Locate the cell with the specified text and output its (X, Y) center coordinate. 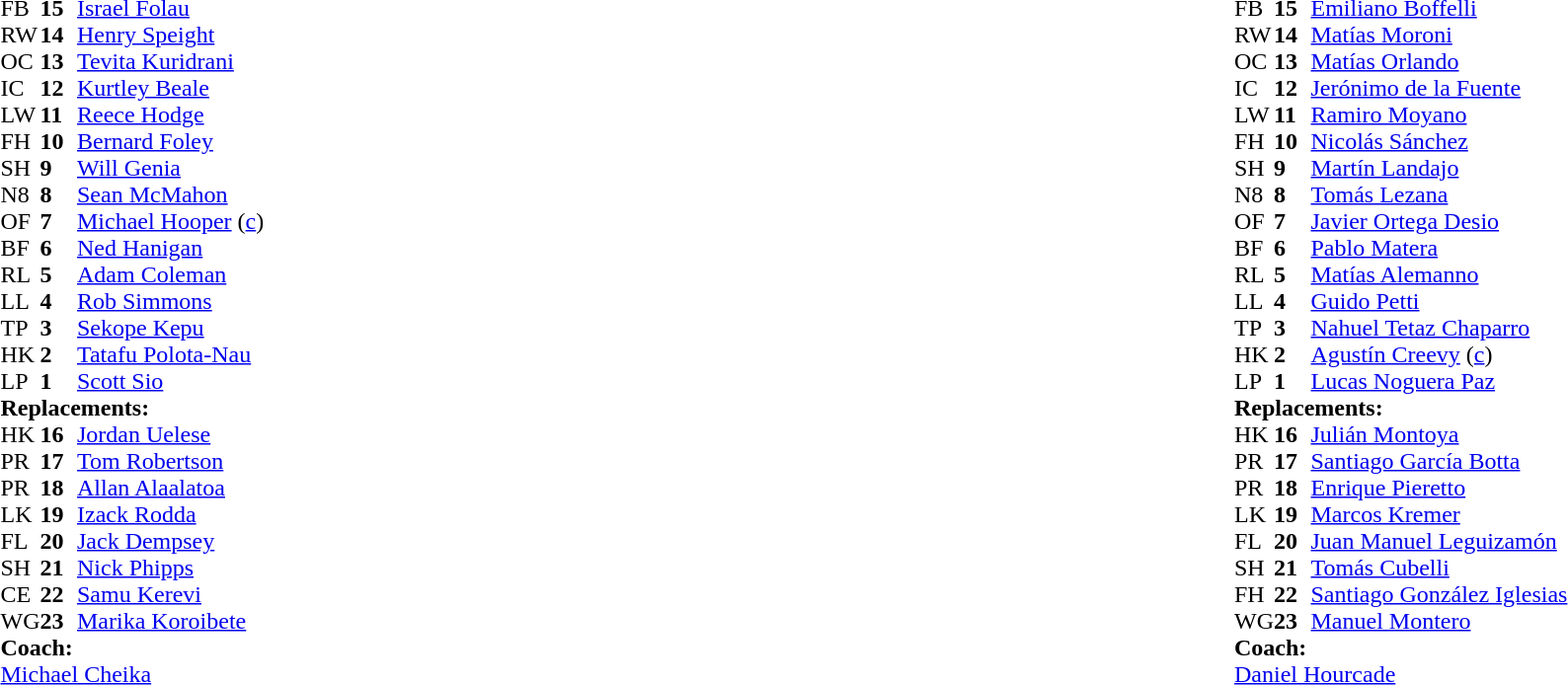
Nick Phipps (170, 569)
Javier Ortega Desio (1440, 221)
Allan Alaalatoa (170, 488)
Enrique Pieretto (1440, 488)
Scott Sio (170, 381)
Guido Petti (1440, 302)
Tomás Lezana (1440, 195)
Izack Rodda (170, 515)
Samu Kerevi (170, 594)
Tevita Kuridrani (170, 61)
Bernard Foley (170, 142)
Sean McMahon (170, 195)
Tom Robertson (170, 462)
Jordan Uelese (170, 434)
Juan Manuel Leguizamón (1440, 541)
Julián Montoya (1440, 434)
Pablo Matera (1440, 249)
Santiago González Iglesias (1440, 594)
Tomás Cubelli (1440, 569)
Jerónimo de la Fuente (1440, 89)
Matías Moroni (1440, 36)
Santiago García Botta (1440, 462)
Agustín Creevy (c) (1440, 355)
Henry Speight (170, 36)
Tatafu Polota-Nau (170, 355)
Marcos Kremer (1440, 515)
Ramiro Moyano (1440, 114)
Michael Hooper (c) (170, 221)
Jack Dempsey (170, 541)
Matías Alemanno (1440, 274)
Adam Coleman (170, 274)
Nicolás Sánchez (1440, 142)
Matías Orlando (1440, 61)
Kurtley Beale (170, 89)
Martín Landajo (1440, 168)
CE (20, 594)
Marika Koroibete (170, 622)
Lucas Noguera Paz (1440, 381)
Sekope Kepu (170, 328)
Will Genia (170, 168)
Ned Hanigan (170, 249)
Reece Hodge (170, 114)
Rob Simmons (170, 302)
Manuel Montero (1440, 622)
Nahuel Tetaz Chaparro (1440, 328)
